Search for the cell housing the specified text and yield its [x, y] center coordinate. 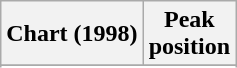
Chart (1998) [72, 34]
Peakposition [189, 34]
